Output the [X, Y] coordinate of the center of the cell containing the given text.  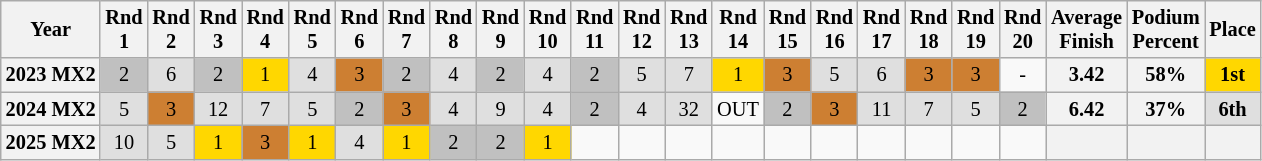
1st [1232, 75]
AverageFinish [1086, 29]
2024 MX2 [51, 109]
Rnd14 [738, 29]
Rnd7 [406, 29]
Rnd5 [312, 29]
2025 MX2 [51, 142]
Rnd17 [882, 29]
Place [1232, 29]
Rnd3 [218, 29]
Rnd19 [976, 29]
Rnd20 [1022, 29]
6th [1232, 109]
OUT [738, 109]
Rnd10 [548, 29]
Rnd8 [454, 29]
3.42 [1086, 75]
12 [218, 109]
2023 MX2 [51, 75]
37% [1166, 109]
Rnd2 [172, 29]
Rnd13 [688, 29]
Rnd1 [124, 29]
- [1022, 75]
10 [124, 142]
PodiumPercent [1166, 29]
Rnd12 [642, 29]
Rnd4 [266, 29]
Rnd16 [834, 29]
Year [51, 29]
11 [882, 109]
Rnd6 [360, 29]
Rnd15 [788, 29]
Rnd18 [928, 29]
58% [1166, 75]
Rnd11 [594, 29]
32 [688, 109]
9 [500, 109]
6.42 [1086, 109]
Rnd9 [500, 29]
